Pinpoint the cell where the given text exists, returning its [x, y] midpoint coordinate. 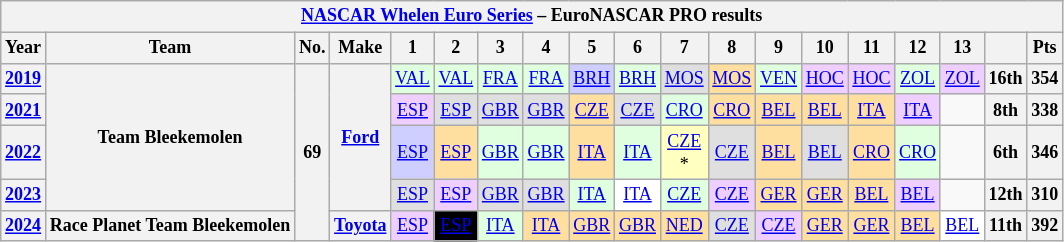
12 [918, 48]
VEN [779, 78]
2021 [24, 110]
6 [638, 48]
346 [1045, 152]
Year [24, 48]
7 [684, 48]
69 [312, 152]
Team [170, 48]
9 [779, 48]
310 [1045, 194]
354 [1045, 78]
6th [1006, 152]
No. [312, 48]
13 [962, 48]
Pts [1045, 48]
3 [500, 48]
CZE* [684, 152]
Race Planet Team Bleekemolen [170, 226]
11 [872, 48]
10 [824, 48]
1 [412, 48]
338 [1045, 110]
2024 [24, 226]
2023 [24, 194]
8th [1006, 110]
4 [546, 48]
NED [684, 226]
11th [1006, 226]
16th [1006, 78]
Toyota [360, 226]
5 [592, 48]
2022 [24, 152]
2019 [24, 78]
NASCAR Whelen Euro Series – EuroNASCAR PRO results [532, 16]
12th [1006, 194]
Ford [360, 136]
8 [732, 48]
Team Bleekemolen [170, 136]
Make [360, 48]
2 [456, 48]
392 [1045, 226]
